Return (X, Y) of the center of cell containing provided text 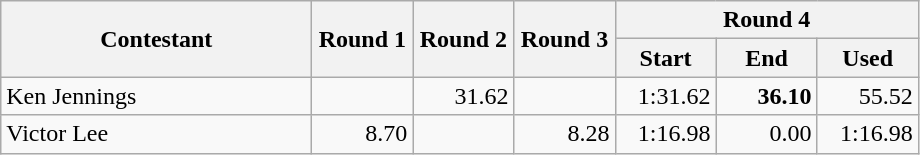
Used (868, 58)
Round 3 (564, 39)
55.52 (868, 96)
0.00 (766, 134)
Round 4 (766, 20)
31.62 (464, 96)
36.10 (766, 96)
Ken Jennings (156, 96)
End (766, 58)
1:31.62 (666, 96)
8.70 (362, 134)
Victor Lee (156, 134)
Round 2 (464, 39)
Round 1 (362, 39)
Start (666, 58)
Contestant (156, 39)
8.28 (564, 134)
